Scan for the cell matching the given text and deliver its [X, Y] coordinate at center. 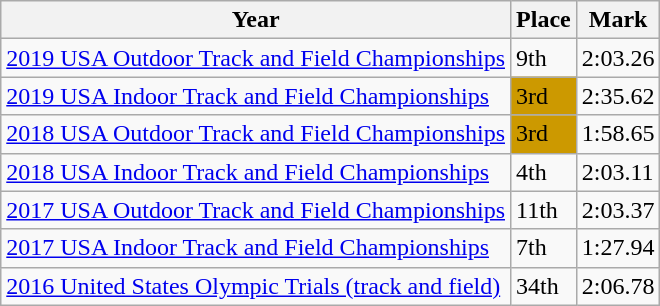
2018 USA Indoor Track and Field Championships [256, 172]
1:27.94 [618, 248]
4th [544, 172]
2016 United States Olympic Trials (track and field) [256, 286]
2:06.78 [618, 286]
Place [544, 20]
2017 USA Outdoor Track and Field Championships [256, 210]
2:35.62 [618, 96]
2019 USA Outdoor Track and Field Championships [256, 58]
1:58.65 [618, 134]
11th [544, 210]
2017 USA Indoor Track and Field Championships [256, 248]
2:03.26 [618, 58]
2:03.11 [618, 172]
Mark [618, 20]
7th [544, 248]
9th [544, 58]
2:03.37 [618, 210]
2018 USA Outdoor Track and Field Championships [256, 134]
34th [544, 286]
Year [256, 20]
2019 USA Indoor Track and Field Championships [256, 96]
